Extract the [X, Y] coordinate from the center of the cell holding the provided text.  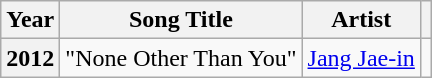
Jang Jae-in [361, 58]
Song Title [181, 20]
"None Other Than You" [181, 58]
Artist [361, 20]
Year [30, 20]
2012 [30, 58]
